Locate the cell with the specified text and output its [X, Y] center coordinate. 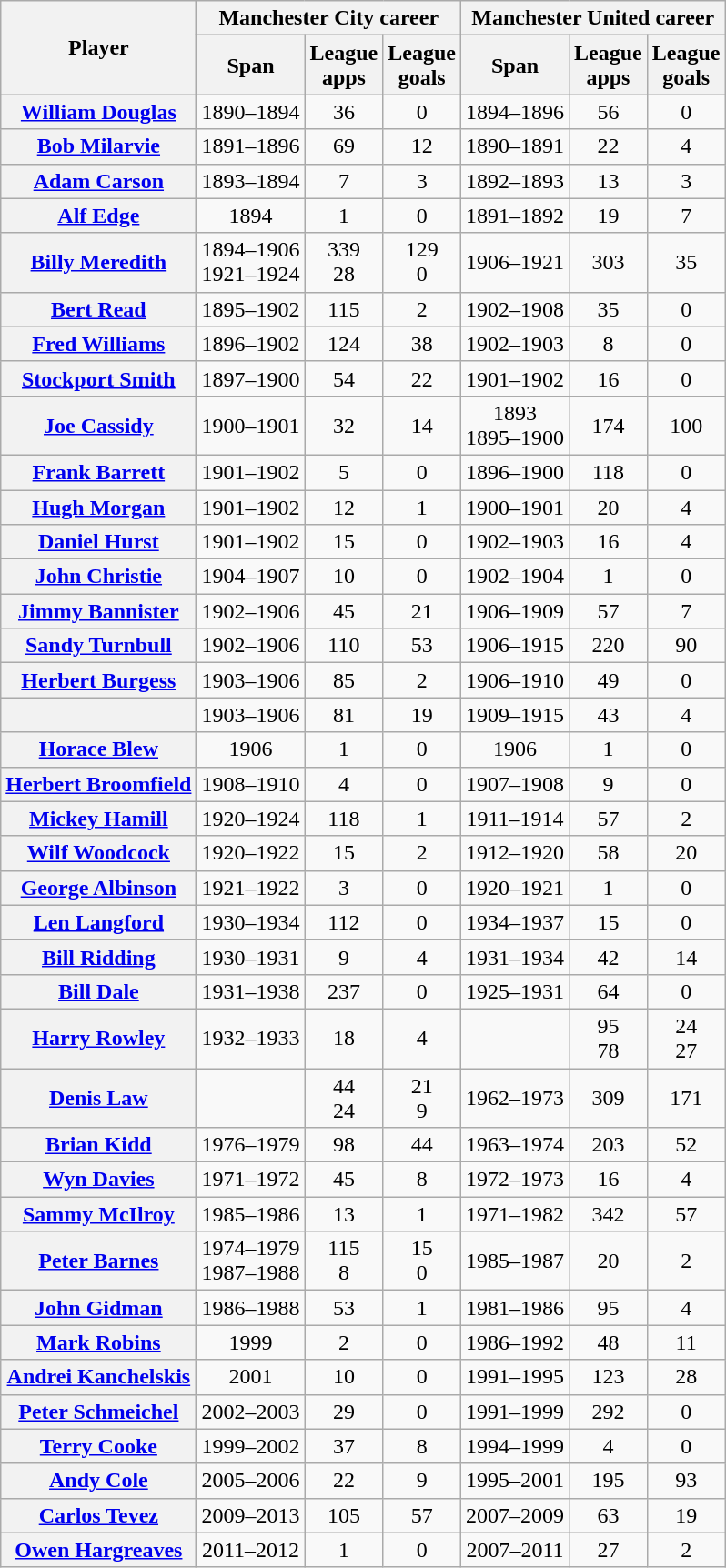
Horace Blew [98, 749]
292 [609, 1412]
5 [344, 472]
1962–1973 [515, 1097]
43 [609, 715]
1906–1921 [515, 262]
1894–1896 [515, 112]
64 [609, 991]
63 [609, 1515]
342 [609, 1214]
1974–19791987–1988 [251, 1261]
Daniel Hurst [98, 542]
1920–1922 [251, 853]
1890–1894 [251, 112]
1894 [251, 216]
1891–1892 [515, 216]
33928 [344, 262]
Mickey Hamill [98, 819]
105 [344, 1515]
Carlos Tevez [98, 1515]
1994–1999 [515, 1446]
Sammy McIlroy [98, 1214]
1931–1938 [251, 991]
Peter Barnes [98, 1261]
Hugh Morgan [98, 507]
4424 [344, 1097]
123 [609, 1377]
1985–1987 [515, 1261]
1976–1979 [251, 1145]
Player [98, 47]
124 [344, 344]
1930–1934 [251, 922]
11 [686, 1342]
1908–1910 [251, 784]
Peter Schmeichel [98, 1412]
1920–1921 [515, 888]
Herbert Burgess [98, 680]
1912–1920 [515, 853]
1971–1982 [515, 1214]
Herbert Broomfield [98, 784]
Bob Milarvie [98, 146]
Manchester United career [593, 18]
56 [609, 112]
Terry Cooke [98, 1446]
58 [609, 853]
1892–1893 [515, 181]
1930–1931 [251, 957]
1971–1972 [251, 1180]
32 [344, 426]
George Albinson [98, 888]
Len Langford [98, 922]
171 [686, 1097]
98 [344, 1145]
174 [609, 426]
Manchester City career [329, 18]
28 [686, 1377]
90 [686, 646]
36 [344, 112]
1925–1931 [515, 991]
309 [609, 1097]
1906–1909 [515, 611]
54 [344, 378]
303 [609, 262]
1981–1986 [515, 1308]
1909–1915 [515, 715]
2007–2011 [515, 1550]
Bill Dale [98, 991]
Joe Cassidy [98, 426]
1891–1896 [251, 146]
1911–1914 [515, 819]
William Douglas [98, 112]
95 [609, 1308]
2009–2013 [251, 1515]
18931895–1900 [515, 426]
85 [344, 680]
1893–1894 [251, 181]
1934–1937 [515, 922]
2427 [686, 1039]
Bert Read [98, 309]
1986–1992 [515, 1342]
1906–1910 [515, 680]
1986–1988 [251, 1308]
1904–1907 [251, 577]
203 [609, 1145]
Andy Cole [98, 1481]
69 [344, 146]
1896–1902 [251, 344]
37 [344, 1446]
1897–1900 [251, 378]
Billy Meredith [98, 262]
Wilf Woodcock [98, 853]
1158 [344, 1261]
1896–1900 [515, 472]
18 [344, 1039]
112 [344, 922]
2001 [251, 1377]
42 [609, 957]
27 [609, 1550]
Denis Law [98, 1097]
2007–2009 [515, 1515]
237 [344, 991]
150 [422, 1261]
1991–1995 [515, 1377]
Mark Robins [98, 1342]
81 [344, 715]
1999–2002 [251, 1446]
2002–2003 [251, 1412]
Alf Edge [98, 216]
93 [686, 1481]
9578 [609, 1039]
1921–1922 [251, 888]
1999 [251, 1342]
110 [344, 646]
1290 [422, 262]
1985–1986 [251, 1214]
2005–2006 [251, 1481]
Sandy Turnbull [98, 646]
Andrei Kanchelskis [98, 1377]
1995–2001 [515, 1481]
1907–1908 [515, 784]
21 [422, 611]
44 [422, 1145]
Fred Williams [98, 344]
John Christie [98, 577]
48 [609, 1342]
1991–1999 [515, 1412]
1902–1908 [515, 309]
Frank Barrett [98, 472]
1895–1902 [251, 309]
Owen Hargreaves [98, 1550]
Jimmy Bannister [98, 611]
49 [609, 680]
Harry Rowley [98, 1039]
52 [686, 1145]
Wyn Davies [98, 1180]
Stockport Smith [98, 378]
220 [609, 646]
1902–1904 [515, 577]
1906–1915 [515, 646]
1932–1933 [251, 1039]
1963–1974 [515, 1145]
Bill Ridding [98, 957]
1890–1891 [515, 146]
1894–19061921–1924 [251, 262]
195 [609, 1481]
100 [686, 426]
115 [344, 309]
219 [422, 1097]
Brian Kidd [98, 1145]
2011–2012 [251, 1550]
1931–1934 [515, 957]
29 [344, 1412]
1972–1973 [515, 1180]
38 [422, 344]
1920–1924 [251, 819]
John Gidman [98, 1308]
Adam Carson [98, 181]
